Pinpoint the cell where the given text exists, returning its (X, Y) midpoint coordinate. 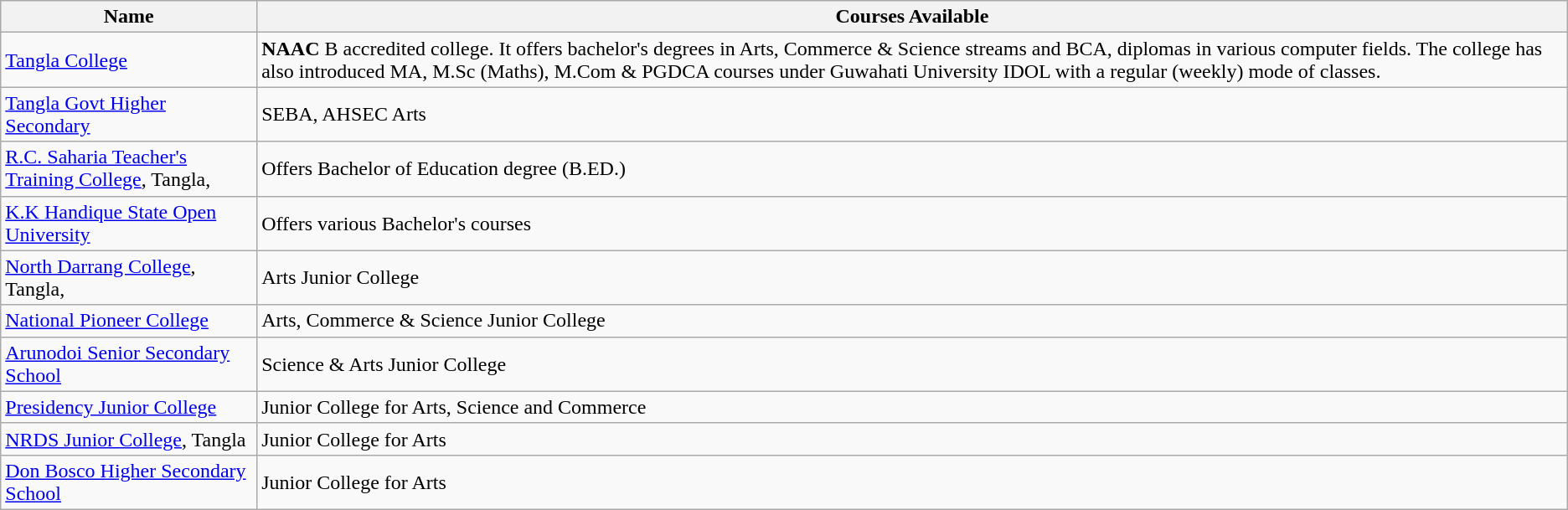
Presidency Junior College (129, 407)
SEBA, AHSEC Arts (913, 114)
National Pioneer College (129, 321)
Don Bosco Higher Secondary School (129, 482)
Arts, Commerce & Science Junior College (913, 321)
Name (129, 17)
R.C. Saharia Teacher's Training College, Tangla, (129, 169)
Tangla College (129, 60)
K.K Handique State Open University (129, 223)
Offers Bachelor of Education degree (B.ED.) (913, 169)
NRDS Junior College, Tangla (129, 439)
Courses Available (913, 17)
Offers various Bachelor's courses (913, 223)
Junior College for Arts, Science and Commerce (913, 407)
Science & Arts Junior College (913, 363)
Tangla Govt Higher Secondary (129, 114)
Arunodoi Senior Secondary School (129, 363)
Arts Junior College (913, 278)
North Darrang College, Tangla, (129, 278)
